Find where the given text appears and provide that cell's center as (x, y) coordinate. 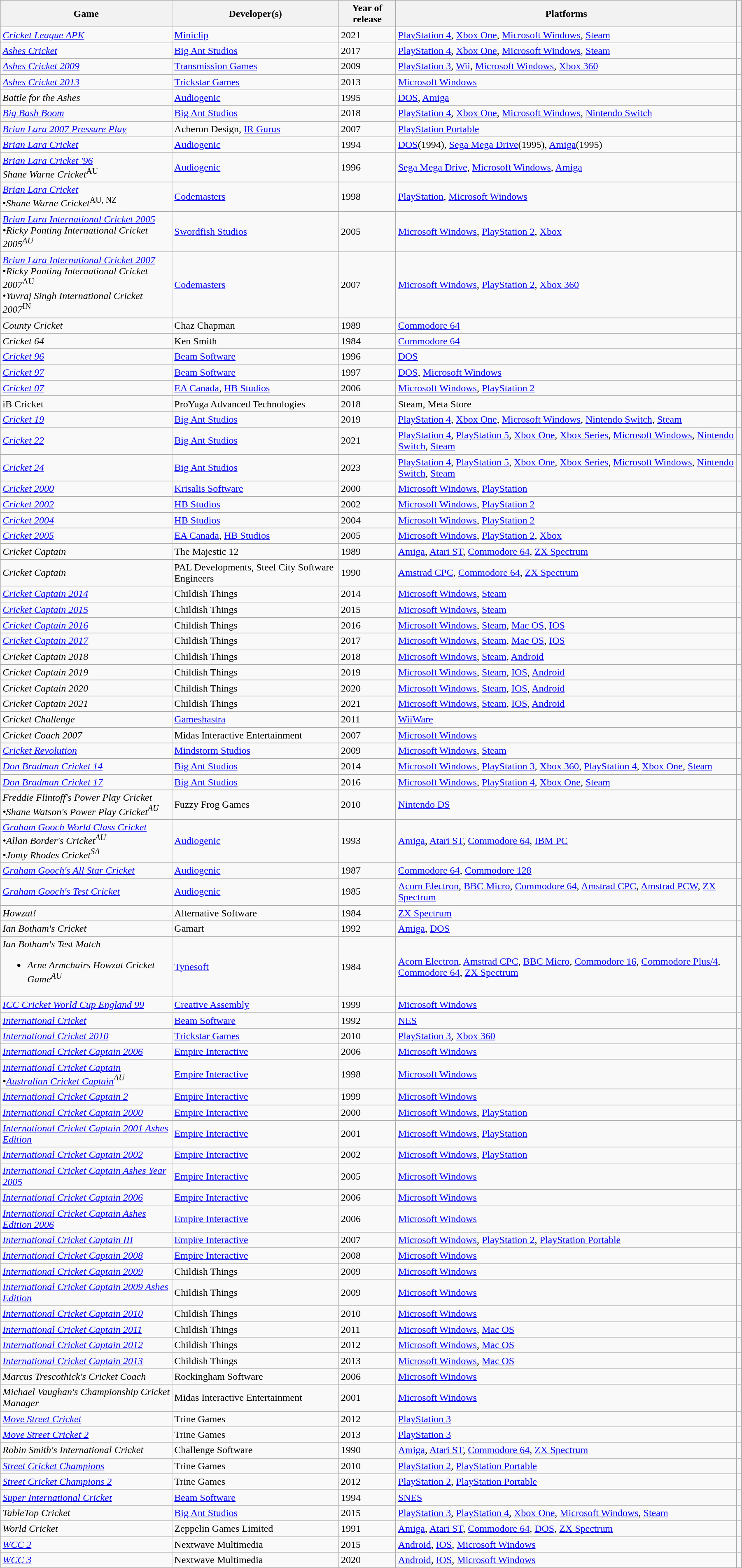
DOS(1994), Sega Mega Drive(1995), Amiga(1995) (566, 145)
County Cricket (86, 325)
Microsoft Windows, PlayStation 3, Xbox 360, PlayStation 4, Xbox One, Steam (566, 766)
NES (566, 1020)
Cricket Coach 2007 (86, 735)
International Cricket (86, 1020)
Fuzzy Frog Games (255, 805)
TableTop Cricket (86, 1513)
Acorn Electron, Amstrad CPC, BBC Micro, Commodore 16, Commodore Plus/4, Commodore 64, ZX Spectrum (566, 967)
PlayStation 4, Xbox One, Microsoft Windows, Nintendo Switch (566, 113)
Cricket Captain 2018 (86, 657)
Don Bradman Cricket 17 (86, 782)
Cricket Captain 2017 (86, 641)
Sega Mega Drive, Microsoft Windows, Amiga (566, 167)
Microsoft Windows, PlayStation 4, Xbox One, Steam (566, 782)
Cricket 07 (86, 388)
DOS, Amiga (566, 98)
International Cricket Captain•Australian Cricket CaptainAU (86, 1074)
Gamart (255, 929)
Street Cricket Champions 2 (86, 1482)
Graham Gooch's All Star Cricket (86, 870)
2004 (367, 520)
Brian Lara Cricket (86, 145)
International Cricket Captain Ashes Year 2005 (86, 1176)
Microsoft Windows, PlayStation 2, Xbox 360 (566, 285)
Steam, Meta Store (566, 404)
WCC 2 (86, 1545)
Platforms (566, 14)
Zeppelin Games Limited (255, 1528)
Cricket Challenge (86, 719)
Ian Botham's Cricket (86, 929)
Challenge Software (255, 1450)
Chaz Chapman (255, 325)
1985 (367, 891)
Mindstorm Studios (255, 751)
Developer(s) (255, 14)
International Cricket Captain 2000 (86, 1112)
WCC 3 (86, 1560)
Cricket Captain 2019 (86, 672)
Brian Lara International Cricket 2007•Ricky Ponting International Cricket 2007AU•Yuvraj Singh International Cricket 2007IN (86, 285)
Brian Lara Cricket•Shane Warne CricketAU, NZ (86, 197)
Amiga, Atari ST, Commodore 64, DOS, ZX Spectrum (566, 1528)
Acorn Electron, BBC Micro, Commodore 64, Amstrad CPC, Amstrad PCW, ZX Spectrum (566, 891)
Big Bash Boom (86, 113)
Alternative Software (255, 913)
Graham Gooch World Class Cricket•Allan Border's CricketAU•Jonty Rhodes CricketSA (86, 841)
Ashes Cricket 2009 (86, 66)
Freddie Flintoff's Power Play Cricket•Shane Watson's Power Play CricketAU (86, 805)
Amiga, Atari ST, Commodore 64, IBM PC (566, 841)
International Cricket Captain 2002 (86, 1155)
Cricket Captain 2015 (86, 610)
Tynesoft (255, 967)
PlayStation, Microsoft Windows (566, 197)
Cricket 96 (86, 357)
Cricket Captain 2020 (86, 688)
WiiWare (566, 719)
Ashes Cricket 2013 (86, 82)
Microsoft Windows, Steam, Android (566, 657)
Graham Gooch's Test Cricket (86, 891)
2023 (367, 468)
ZX Spectrum (566, 913)
PlayStation 3, Xbox 360 (566, 1036)
Krisalis Software (255, 489)
World Cricket (86, 1528)
Move Street Cricket 2 (86, 1435)
Cricket 2000 (86, 489)
Ian Botham's Test MatchArne Armchairs Howzat Cricket GameAU (86, 967)
PlayStation 3, Wii, Microsoft Windows, Xbox 360 (566, 66)
International Cricket Captain 2008 (86, 1255)
Nintendo DS (566, 805)
Brian Lara International Cricket 2005•Ricky Ponting International Cricket 2005AU (86, 231)
International Cricket Captain 2013 (86, 1361)
Year of release (367, 14)
Commodore 64, Commodore 128 (566, 870)
1987 (367, 870)
Super International Cricket (86, 1497)
Street Cricket Champions (86, 1466)
Cricket Revolution (86, 751)
Ashes Cricket (86, 51)
Cricket Captain 2016 (86, 625)
Brian Lara Cricket '96Shane Warne CricketAU (86, 167)
Cricket 64 (86, 341)
International Cricket Captain 2009 (86, 1271)
Cricket Captain 2014 (86, 594)
PlayStation Portable (566, 129)
Marcus Trescothick's Cricket Coach (86, 1376)
ICC Cricket World Cup England 99 (86, 1005)
Cricket Captain 2021 (86, 703)
Cricket 22 (86, 441)
DOS (566, 357)
Microsoft Windows, PlayStation 2, PlayStation Portable (566, 1240)
iB Cricket (86, 404)
International Cricket Captain 2012 (86, 1345)
ProYuga Advanced Technologies (255, 404)
Game (86, 14)
International Cricket Captain 2010 (86, 1314)
International Cricket Captain Ashes Edition 2006 (86, 1218)
Transmission Games (255, 66)
Robin Smith's International Cricket (86, 1450)
Acheron Design, IR Gurus (255, 129)
International Cricket Captain 2011 (86, 1330)
1997 (367, 372)
Cricket League APK (86, 35)
Battle for the Ashes (86, 98)
2008 (367, 1255)
Move Street Cricket (86, 1419)
International Cricket Captain 2 (86, 1097)
International Cricket Captain 2001 Ashes Edition (86, 1133)
International Cricket 2010 (86, 1036)
Cricket 2005 (86, 536)
Cricket 19 (86, 419)
PlayStation 3, PlayStation 4, Xbox One, Microsoft Windows, Steam (566, 1513)
Gameshastra (255, 719)
Brian Lara 2007 Pressure Play (86, 129)
PAL Developments, Steel City Software Engineers (255, 573)
Miniclip (255, 35)
Ken Smith (255, 341)
Don Bradman Cricket 14 (86, 766)
Cricket 2004 (86, 520)
Creative Assembly (255, 1005)
International Cricket Captain 2009 Ashes Edition (86, 1292)
1995 (367, 98)
1993 (367, 841)
Michael Vaughan's Championship Cricket Manager (86, 1398)
DOS, Microsoft Windows (566, 372)
Cricket 24 (86, 468)
Swordfish Studios (255, 231)
SNES (566, 1497)
Cricket 97 (86, 372)
The Majestic 12 (255, 551)
Rockingham Software (255, 1376)
PlayStation 4, Xbox One, Microsoft Windows, Nintendo Switch, Steam (566, 419)
Amstrad CPC, Commodore 64, ZX Spectrum (566, 573)
1991 (367, 1528)
International Cricket Captain III (86, 1240)
Howzat! (86, 913)
Amiga, DOS (566, 929)
Cricket 2002 (86, 505)
